Return the (X, Y) coordinate for the center point of the cell that contains the specified text.  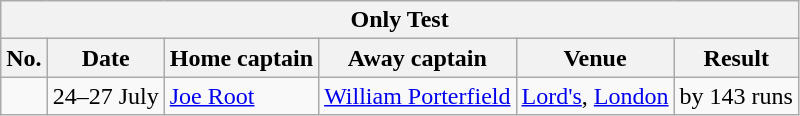
Venue (595, 58)
Date (106, 58)
Only Test (400, 20)
Lord's, London (595, 96)
Home captain (241, 58)
No. (24, 58)
24–27 July (106, 96)
William Porterfield (418, 96)
Result (736, 58)
by 143 runs (736, 96)
Away captain (418, 58)
Joe Root (241, 96)
